Capture the cell that displays the provided text and extract its [x, y] central coordinate. 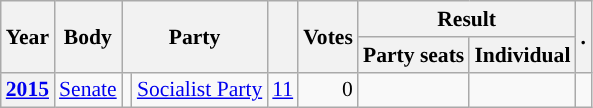
Socialist Party [200, 90]
0 [328, 90]
Individual [522, 55]
Party [195, 36]
Body [88, 36]
Result [467, 19]
Year [28, 36]
Party seats [414, 55]
Votes [328, 36]
11 [282, 90]
. [583, 36]
2015 [28, 90]
Senate [88, 90]
